Return the [X, Y] coordinate for the center point of the cell that contains the specified text.  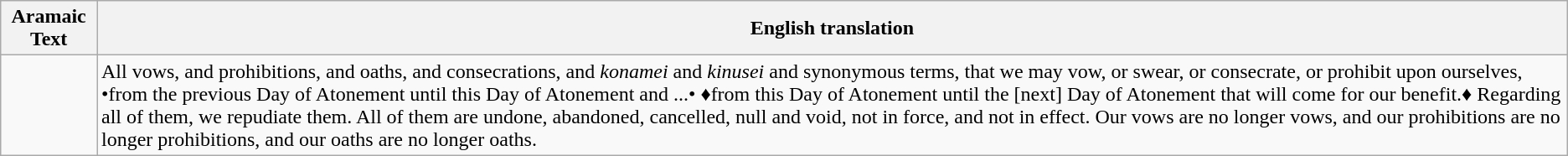
English translation [833, 29]
Aramaic Text [49, 29]
